Return [X, Y] of the center of cell containing provided text 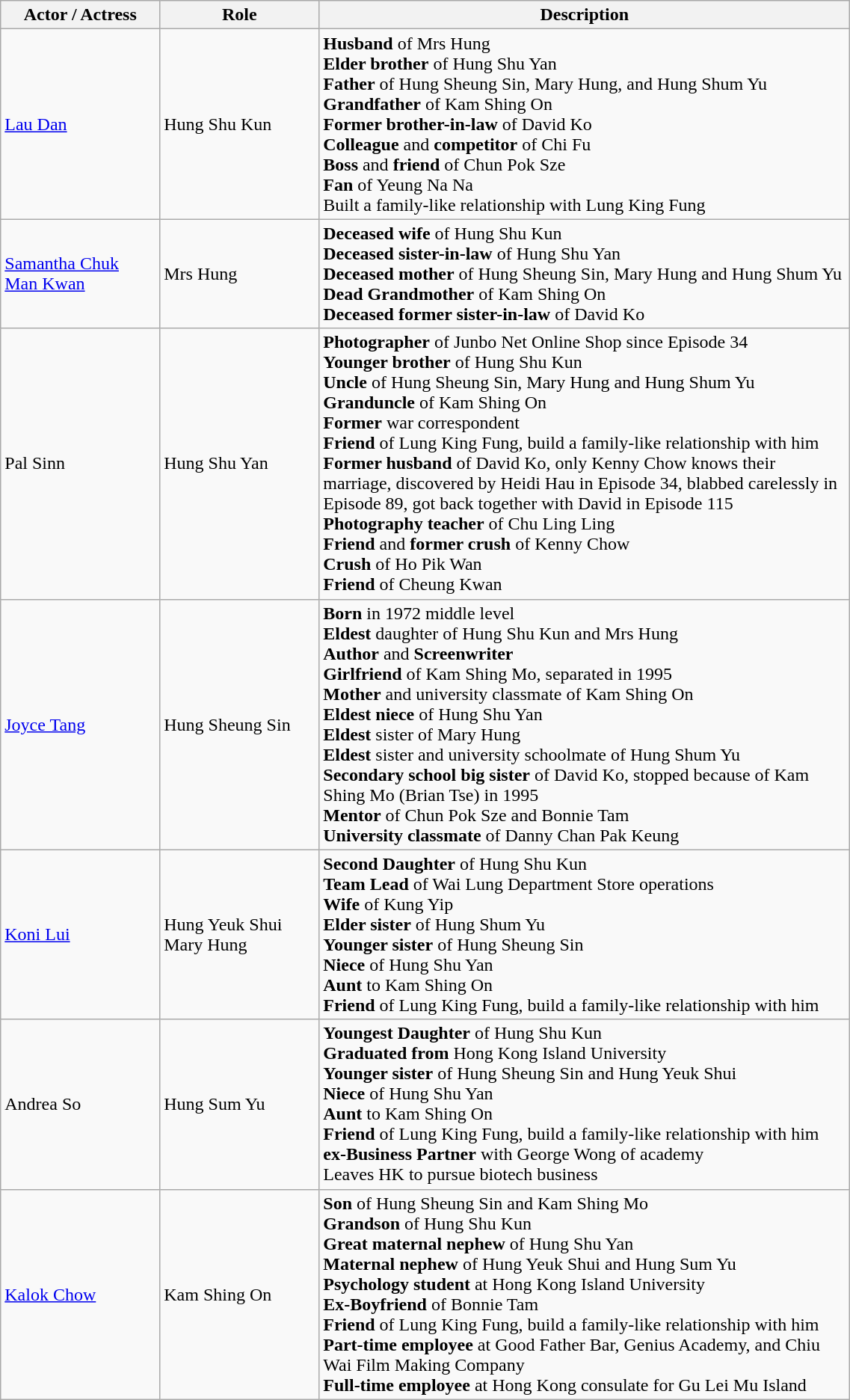
Pal Sinn [81, 464]
Role [239, 15]
Hung Sheung Sin [239, 724]
Samantha Chuk Man Kwan [81, 274]
Kam Shing On [239, 1294]
Hung Shu Yan [239, 464]
Hung Yeuk ShuiMary Hung [239, 935]
Description [585, 15]
Hung Shu Kun [239, 124]
Mrs Hung [239, 274]
Kalok Chow [81, 1294]
Actor / Actress [81, 15]
Andrea So [81, 1104]
Lau Dan [81, 124]
Hung Sum Yu [239, 1104]
Koni Lui [81, 935]
Joyce Tang [81, 724]
